Detect which cell encompasses the target text, then output its (x, y) center coordinate. 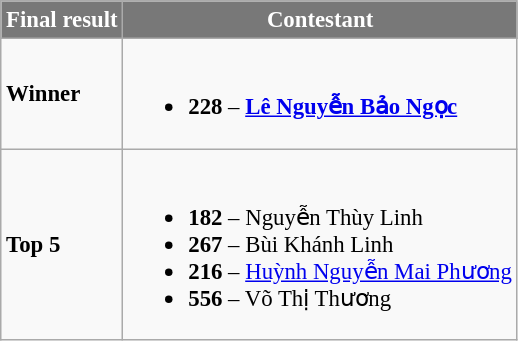
182 – Nguyễn Thùy Linh267 – Bùi Khánh Linh216 – Huỳnh Nguyễn Mai Phương556 – Võ Thị Thương (320, 244)
228 – Lê Nguyễn Bảo Ngọc (320, 94)
Contestant (320, 20)
Top 5 (62, 244)
Winner (62, 94)
Final result (62, 20)
